Locate the cell with the specified text and output its (X, Y) center coordinate. 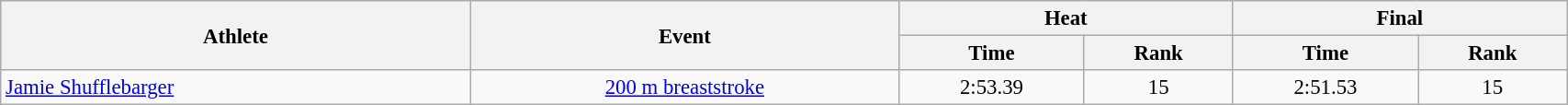
Heat (1066, 18)
200 m breaststroke (684, 87)
Athlete (235, 35)
Final (1400, 18)
Jamie Shufflebarger (235, 87)
2:51.53 (1325, 87)
2:53.39 (992, 87)
Event (684, 35)
